Scan for the cell matching the given text and deliver its (X, Y) coordinate at center. 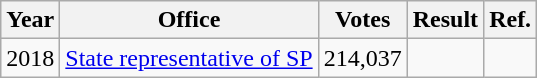
State representative of SP (189, 58)
Votes (362, 20)
2018 (30, 58)
Year (30, 20)
Ref. (510, 20)
214,037 (362, 58)
Result (445, 20)
Office (189, 20)
